Pinpoint the cell where the given text exists, returning its [x, y] midpoint coordinate. 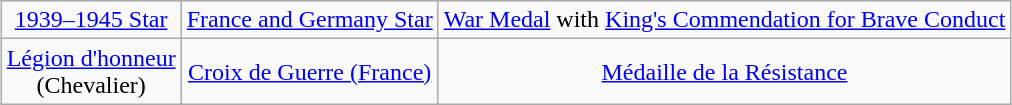
1939–1945 Star [91, 20]
War Medal with King's Commendation for Brave Conduct [724, 20]
Légion d'honneur(Chevalier) [91, 72]
France and Germany Star [310, 20]
Médaille de la Résistance [724, 72]
Croix de Guerre (France) [310, 72]
